Extract the (X, Y) coordinate from the center of the cell holding the provided text.  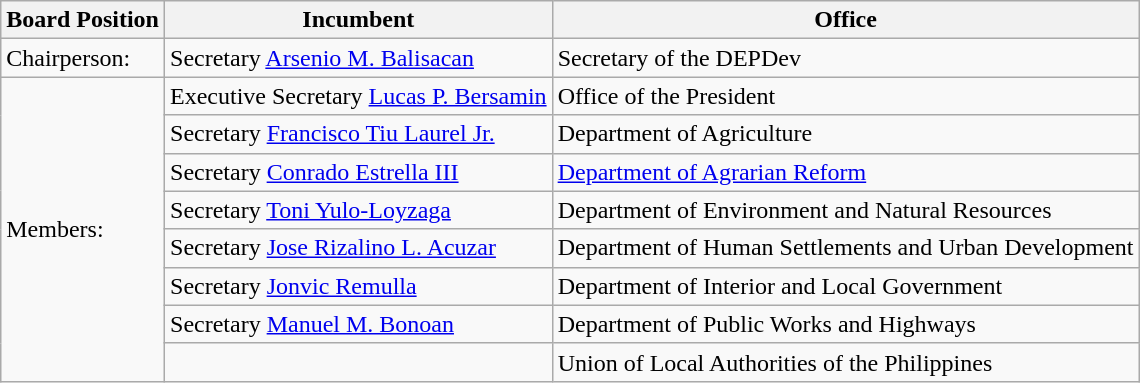
Department of Agriculture (846, 134)
Department of Human Settlements and Urban Development (846, 248)
Union of Local Authorities of the Philippines (846, 362)
Secretary Toni Yulo-Loyzaga (359, 210)
Executive Secretary Lucas P. Bersamin (359, 96)
Secretary Arsenio M. Balisacan (359, 58)
Department of Interior and Local Government (846, 286)
Members: (83, 229)
Secretary of the DEPDev (846, 58)
Office of the President (846, 96)
Incumbent (359, 20)
Board Position (83, 20)
Secretary Jose Rizalino L. Acuzar (359, 248)
Office (846, 20)
Secretary Francisco Tiu Laurel Jr. (359, 134)
Department of Environment and Natural Resources (846, 210)
Secretary Manuel M. Bonoan (359, 324)
Department of Public Works and Highways (846, 324)
Secretary Conrado Estrella III (359, 172)
Department of Agrarian Reform (846, 172)
Secretary Jonvic Remulla (359, 286)
Chairperson: (83, 58)
